Search for the cell housing the specified text and yield its [x, y] center coordinate. 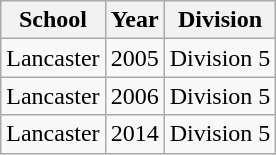
2014 [134, 134]
2005 [134, 58]
School [53, 20]
2006 [134, 96]
Division [220, 20]
Year [134, 20]
